Detect which cell encompasses the target text, then output its (X, Y) center coordinate. 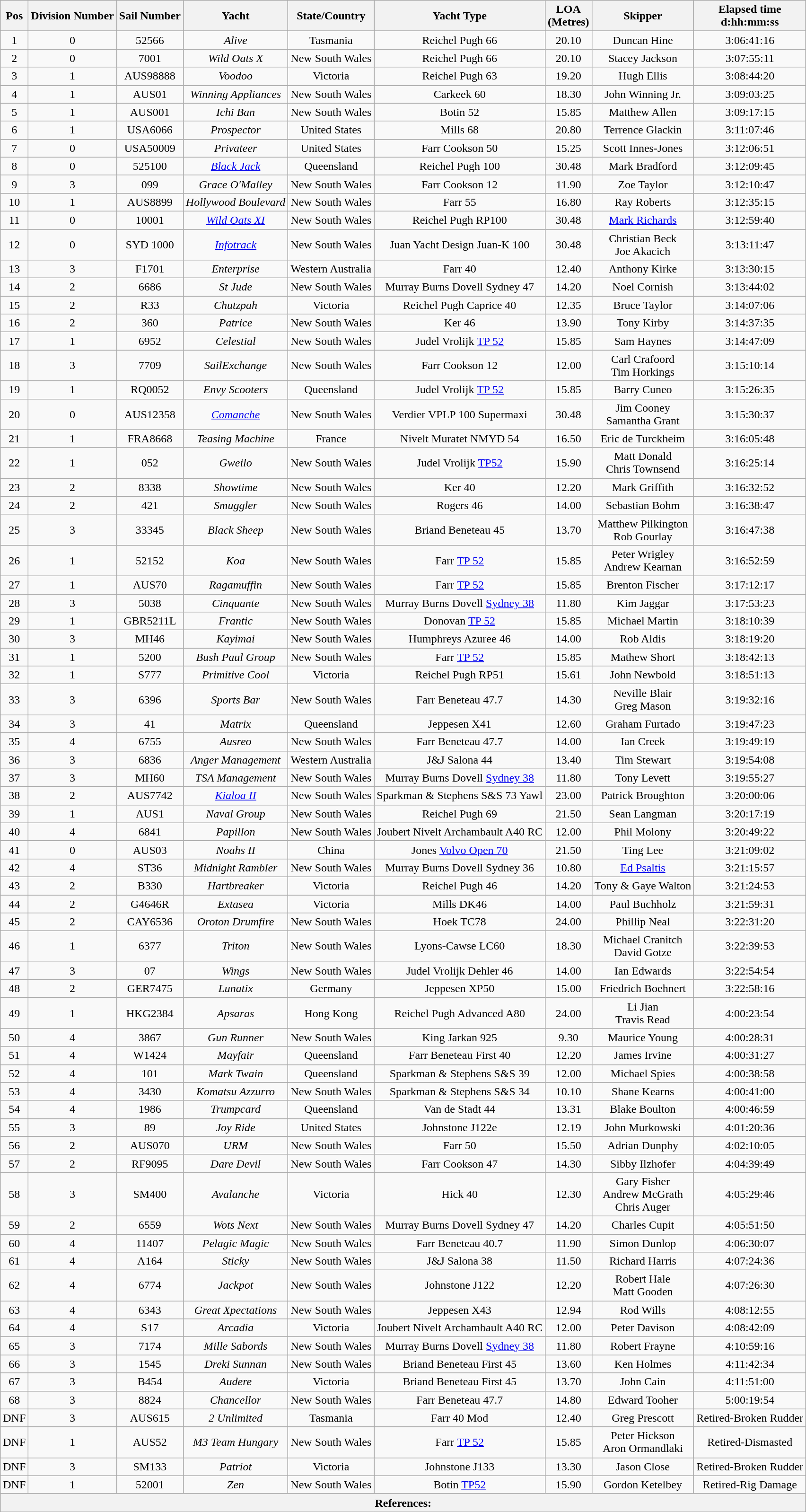
Reichel Pugh 100 (460, 166)
Reichel Pugh RP51 (460, 675)
J&J Salona 44 (460, 760)
Peter Hickson Aron Ormandlaki (643, 1442)
SM133 (149, 1467)
Johnstone J122 (460, 1286)
58 (14, 1194)
USA6066 (149, 130)
28 (14, 603)
LOA (Metres) (569, 16)
24 (14, 505)
W1424 (149, 1055)
421 (149, 505)
15.00 (569, 989)
A164 (149, 1261)
14 (14, 287)
Noel Cornish (643, 287)
Matt Donald Chris Townsend (643, 463)
Duncan Hine (643, 40)
4:05:51:50 (750, 1225)
S17 (149, 1328)
AUS001 (149, 112)
Tony Levett (643, 778)
Simon Dunlop (643, 1243)
Mark Richards (643, 220)
Reichel Pugh RP100 (460, 220)
Ker 40 (460, 487)
Mark Twain (236, 1073)
Edward Tooher (643, 1400)
20.80 (569, 130)
AUS7742 (149, 796)
3:07:55:11 (750, 58)
Ting Lee (643, 850)
Teasing Machine (236, 439)
6841 (149, 832)
6559 (149, 1225)
Division Number (72, 16)
Papillon (236, 832)
Rogers 46 (460, 505)
525100 (149, 166)
3:19:32:16 (750, 699)
Noahs II (236, 850)
Oroton Drumfire (236, 922)
Reichel Pugh 63 (460, 76)
52001 (149, 1485)
3:15:30:37 (750, 414)
3:18:51:13 (750, 675)
Sticky (236, 1261)
3:20:49:22 (750, 832)
10.10 (569, 1091)
AUS01 (149, 94)
33345 (149, 530)
Extasea (236, 904)
3:22:39:53 (750, 946)
3:13:30:15 (750, 269)
Patriot (236, 1467)
AUS12358 (149, 414)
Zoe Taylor (643, 184)
Farr Cookson 47 (460, 1163)
References: (403, 1503)
Trumpcard (236, 1109)
12.94 (569, 1310)
Sam Haynes (643, 341)
Sail Number (149, 16)
10001 (149, 220)
Jeppesen XP50 (460, 989)
3:15:26:35 (750, 390)
4:00:41:00 (750, 1091)
10.80 (569, 868)
67 (14, 1382)
Prospector (236, 130)
G4646R (149, 904)
Retired-Rig Damage (750, 1485)
40 (14, 832)
Dreki Sunnan (236, 1364)
Humphreys Azuree 46 (460, 639)
45 (14, 922)
Black Jack (236, 166)
3:14:37:35 (750, 323)
Van de Stadt 44 (460, 1109)
360 (149, 323)
Ichi Ban (236, 112)
Triton (236, 946)
Hong Kong (331, 1013)
3:17:53:23 (750, 603)
Mayfair (236, 1055)
3:16:25:14 (750, 463)
59 (14, 1225)
8824 (149, 1400)
16.50 (569, 439)
12.60 (569, 724)
13.60 (569, 1364)
3:09:17:15 (750, 112)
3:16:05:48 (750, 439)
Jones Volvo Open 70 (460, 850)
Matthew Pilkington Rob Gourlay (643, 530)
47 (14, 971)
USA50009 (149, 148)
Greg Prescott (643, 1418)
4:11:42:34 (750, 1364)
Anger Management (236, 760)
Gary Fisher Andrew McGrath Chris Auger (643, 1194)
Brenton Fischer (643, 585)
5038 (149, 603)
Sports Bar (236, 699)
Hick 40 (460, 1194)
Ken Holmes (643, 1364)
Eric de Turckheim (643, 439)
SYD 1000 (149, 244)
Farr 55 (460, 202)
Comanche (236, 414)
4:00:38:58 (750, 1073)
19.20 (569, 76)
Farr Beneteau 40.7 (460, 1243)
13.31 (569, 1109)
Wild Oats X (236, 58)
10 (14, 202)
Ragamuffin (236, 585)
1545 (149, 1364)
8 (14, 166)
TSA Management (236, 778)
13 (14, 269)
3:21:24:53 (750, 886)
5 (14, 112)
57 (14, 1163)
Infotrack (236, 244)
4:04:39:49 (750, 1163)
Komatsu Azzurro (236, 1091)
46 (14, 946)
Friedrich Boehnert (643, 989)
48 (14, 989)
Farr Cookson 50 (460, 148)
3:12:35:15 (750, 202)
John Cain (643, 1382)
5:00:19:54 (750, 1400)
Dare Devil (236, 1163)
3:22:58:16 (750, 989)
Patrice (236, 323)
Ray Roberts (643, 202)
Chutzpah (236, 305)
3:20:00:06 (750, 796)
John Winning Jr. (643, 94)
89 (149, 1127)
Sparkman & Stephens S&S 39 (460, 1073)
3:14:47:09 (750, 341)
4:10:59:16 (750, 1346)
16.80 (569, 202)
36 (14, 760)
49 (14, 1013)
4:07:26:30 (750, 1286)
Maurice Young (643, 1037)
38 (14, 796)
35 (14, 742)
Voodoo (236, 76)
3:11:07:46 (750, 130)
Peter Wrigley Andrew Kearnan (643, 560)
Rob Aldis (643, 639)
Celestial (236, 341)
Lunatix (236, 989)
65 (14, 1346)
17 (14, 341)
Shane Kearns (643, 1091)
John Newbold (643, 675)
Reichel Pugh Advanced A80 (460, 1013)
Cinquante (236, 603)
11 (14, 220)
Audere (236, 1382)
Robert Frayne (643, 1346)
Privateer (236, 148)
52566 (149, 40)
3:18:42:13 (750, 657)
Black Sheep (236, 530)
Murray Burns Dovell Sydney 36 (460, 868)
3:15:10:14 (750, 365)
AUS1 (149, 814)
3:20:17:19 (750, 814)
61 (14, 1261)
4:08:12:55 (750, 1310)
Tony & Gaye Walton (643, 886)
60 (14, 1243)
4:05:29:46 (750, 1194)
St Jude (236, 287)
Elapsed time d:hh:mm:ss (750, 16)
099 (149, 184)
Hartbreaker (236, 886)
Sibby Ilzhofer (643, 1163)
Carkeek 60 (460, 94)
FRA8668 (149, 439)
53 (14, 1091)
4:01:20:36 (750, 1127)
Hollywood Boulevard (236, 202)
11.50 (569, 1261)
5200 (149, 657)
MH60 (149, 778)
Johnstone J133 (460, 1467)
3430 (149, 1091)
Wings (236, 971)
Naval Group (236, 814)
30 (14, 639)
Anthony Kirke (643, 269)
3:18:10:39 (750, 621)
Yacht (236, 16)
MH46 (149, 639)
22 (14, 463)
3867 (149, 1037)
26 (14, 560)
3:12:09:45 (750, 166)
31 (14, 657)
7001 (149, 58)
3:16:47:38 (750, 530)
13.40 (569, 760)
55 (14, 1127)
6774 (149, 1286)
Verdier VPLP 100 Supermaxi (460, 414)
Hugh Ellis (643, 76)
Botin 52 (460, 112)
Arcadia (236, 1328)
Tim Stewart (643, 760)
4:11:51:00 (750, 1382)
Johnstone J122e (460, 1127)
15.61 (569, 675)
12.30 (569, 1194)
4:00:23:54 (750, 1013)
Ausreo (236, 742)
3:08:44:20 (750, 76)
Tony Kirby (643, 323)
6 (14, 130)
3:16:32:52 (750, 487)
Avalanche (236, 1194)
3:13:11:47 (750, 244)
3:19:55:27 (750, 778)
Zen (236, 1485)
39 (14, 814)
GER7475 (149, 989)
3:12:10:47 (750, 184)
Pelagic Magic (236, 1243)
4:02:10:05 (750, 1145)
F1701 (149, 269)
R33 (149, 305)
3:16:38:47 (750, 505)
Lyons-Cawse LC60 (460, 946)
Richard Harris (643, 1261)
Nivelt Muratet NMYD 54 (460, 439)
19 (14, 390)
Graham Furtado (643, 724)
AUS03 (149, 850)
Scott Innes-Jones (643, 148)
Kim Jaggar (643, 603)
16 (14, 323)
64 (14, 1328)
4:00:46:59 (750, 1109)
3:06:41:16 (750, 40)
3:18:19:20 (750, 639)
2 Unlimited (236, 1418)
Ed Psaltis (643, 868)
Chancellor (236, 1400)
Koa (236, 560)
Terrence Glackin (643, 130)
John Murkowski (643, 1127)
07 (149, 971)
Charles Cupit (643, 1225)
3:09:03:25 (750, 94)
54 (14, 1109)
12.19 (569, 1127)
Primitive Cool (236, 675)
3:16:52:59 (750, 560)
3:13:44:02 (750, 287)
62 (14, 1286)
RF9095 (149, 1163)
Farr 40 (460, 269)
Briand Beneteau 45 (460, 530)
Sean Langman (643, 814)
3:12:06:51 (750, 148)
SailExchange (236, 365)
Frantic (236, 621)
52152 (149, 560)
AUS8899 (149, 202)
Li Jian Travis Read (643, 1013)
3:19:49:19 (750, 742)
Midnight Rambler (236, 868)
Reichel Pugh Caprice 40 (460, 305)
Ian Edwards (643, 971)
6952 (149, 341)
Jason Close (643, 1467)
Apsaras (236, 1013)
21 (14, 439)
Skipper (643, 16)
Yacht Type (460, 16)
6377 (149, 946)
27 (14, 585)
37 (14, 778)
Christian Beck Joe Akacich (643, 244)
Kialoa II (236, 796)
Alive (236, 40)
68 (14, 1400)
Robert Hale Matt Gooden (643, 1286)
Paul Buchholz (643, 904)
URM (236, 1145)
15.50 (569, 1145)
Hoek TC78 (460, 922)
4:06:30:07 (750, 1243)
66 (14, 1364)
SM400 (149, 1194)
3:22:31:20 (750, 922)
AUS70 (149, 585)
9.30 (569, 1037)
Sparkman & Stephens S&S 34 (460, 1091)
14.80 (569, 1400)
Reichel Pugh 46 (460, 886)
56 (14, 1145)
China (331, 850)
3:21:59:31 (750, 904)
Donovan TP 52 (460, 621)
Germany (331, 989)
12 (14, 244)
Phil Molony (643, 832)
6836 (149, 760)
6755 (149, 742)
50 (14, 1037)
Mark Griffith (643, 487)
Enterprise (236, 269)
23.00 (569, 796)
Farr 50 (460, 1145)
Juan Yacht Design Juan-K 100 (460, 244)
AUS52 (149, 1442)
ST36 (149, 868)
33 (14, 699)
Sparkman & Stephens S&S 73 Yawl (460, 796)
Judel Vrolijk TP52 (460, 463)
8338 (149, 487)
7709 (149, 365)
44 (14, 904)
Ian Creek (643, 742)
63 (14, 1310)
4:08:42:09 (750, 1328)
S777 (149, 675)
Michael Martin (643, 621)
Retired-Dismasted (750, 1442)
Jeppesen X41 (460, 724)
Rod Wills (643, 1310)
King Jarkan 925 (460, 1037)
Blake Boulton (643, 1109)
Pos (14, 16)
52 (14, 1073)
Sebastian Bohm (643, 505)
Ker 46 (460, 323)
3:19:47:23 (750, 724)
7174 (149, 1346)
Kayimai (236, 639)
Gweilo (236, 463)
15 (14, 305)
3:17:12:17 (750, 585)
51 (14, 1055)
3:21:09:02 (750, 850)
B330 (149, 886)
Mills DK46 (460, 904)
James Irvine (643, 1055)
Peter Davison (643, 1328)
Envy Scooters (236, 390)
Reichel Pugh 69 (460, 814)
Bruce Taylor (643, 305)
29 (14, 621)
15.25 (569, 148)
Patrick Broughton (643, 796)
GBR5211L (149, 621)
Great Xpectations (236, 1310)
23 (14, 487)
4:00:28:31 (750, 1037)
Gordon Ketelbey (643, 1485)
Mills 68 (460, 130)
3:14:07:06 (750, 305)
Jeppesen X43 (460, 1310)
42 (14, 868)
43 (14, 886)
3:19:54:08 (750, 760)
12.35 (569, 305)
AUS615 (149, 1418)
Showtime (236, 487)
Botin TP52 (460, 1485)
CAY6536 (149, 922)
3:22:54:54 (750, 971)
HKG2384 (149, 1013)
Stacey Jackson (643, 58)
Farr 40 Mod (460, 1418)
34 (14, 724)
AUS98888 (149, 76)
Judel Vrolijk Dehler 46 (460, 971)
Joy Ride (236, 1127)
32 (14, 675)
4:00:31:27 (750, 1055)
Mathew Short (643, 657)
Neville Blair Greg Mason (643, 699)
6343 (149, 1310)
J&J Salona 38 (460, 1261)
AUS070 (149, 1145)
13.90 (569, 323)
6686 (149, 287)
Wild Oats XI (236, 220)
052 (149, 463)
7 (14, 148)
Wots Next (236, 1225)
6396 (149, 699)
Jackpot (236, 1286)
3:12:59:40 (750, 220)
Adrian Dunphy (643, 1145)
Bush Paul Group (236, 657)
3:21:15:57 (750, 868)
Carl Crafoord Tim Horkings (643, 365)
9 (14, 184)
Phillip Neal (643, 922)
Smuggler (236, 505)
101 (149, 1073)
RQ0052 (149, 390)
11407 (149, 1243)
13.30 (569, 1467)
Michael Spies (643, 1073)
Gun Runner (236, 1037)
25 (14, 530)
4:07:24:36 (750, 1261)
Michael Cranitch David Gotze (643, 946)
France (331, 439)
State/Country (331, 16)
Matrix (236, 724)
Barry Cuneo (643, 390)
Farr Beneteau First 40 (460, 1055)
20 (14, 414)
Mille Sabords (236, 1346)
M3 Team Hungary (236, 1442)
Mark Bradford (643, 166)
Winning Appliances (236, 94)
18 (14, 365)
B454 (149, 1382)
Jim Cooney Samantha Grant (643, 414)
Grace O'Malley (236, 184)
Matthew Allen (643, 112)
1986 (149, 1109)
